Determine the [X, Y] coordinate at the center of the cell enclosing the given text.  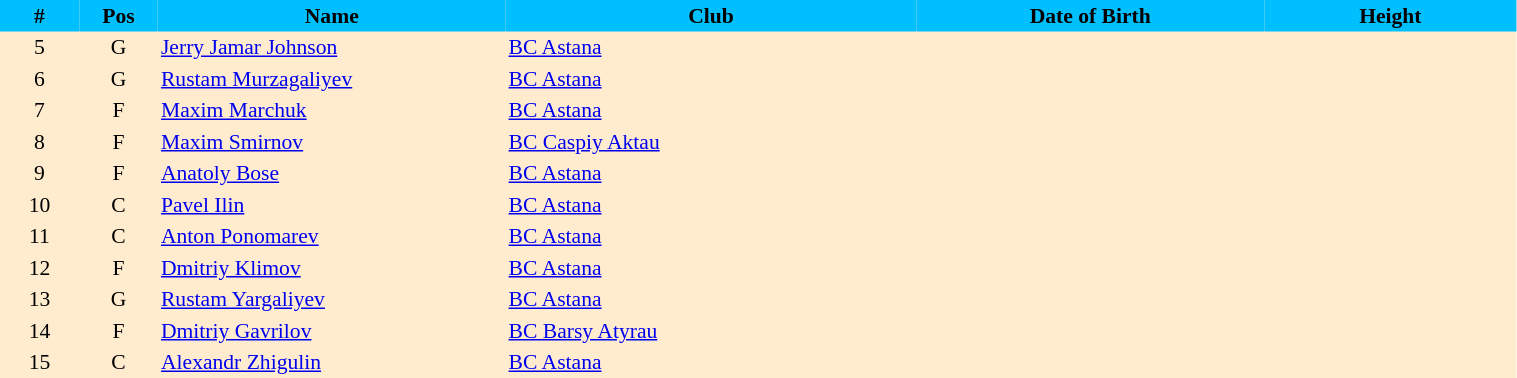
# [40, 16]
Maxim Smirnov [332, 142]
15 [40, 362]
7 [40, 110]
Name [332, 16]
12 [40, 268]
Anton Ponomarev [332, 236]
10 [40, 205]
5 [40, 48]
Height [1390, 16]
Rustam Murzagaliyev [332, 79]
Rustam Yargaliyev [332, 300]
14 [40, 331]
BC Caspiy Aktau [712, 142]
Dmitriy Gavrilov [332, 331]
13 [40, 300]
Jerry Jamar Johnson [332, 48]
Pavel Ilin [332, 205]
8 [40, 142]
Anatoly Bose [332, 174]
11 [40, 236]
Alexandr Zhigulin [332, 362]
Date of Birth [1090, 16]
BC Barsy Atyrau [712, 331]
6 [40, 79]
Dmitriy Klimov [332, 268]
Club [712, 16]
Pos [118, 16]
Maxim Marchuk [332, 110]
9 [40, 174]
